Pinpoint the cell where the given text exists, returning its [x, y] midpoint coordinate. 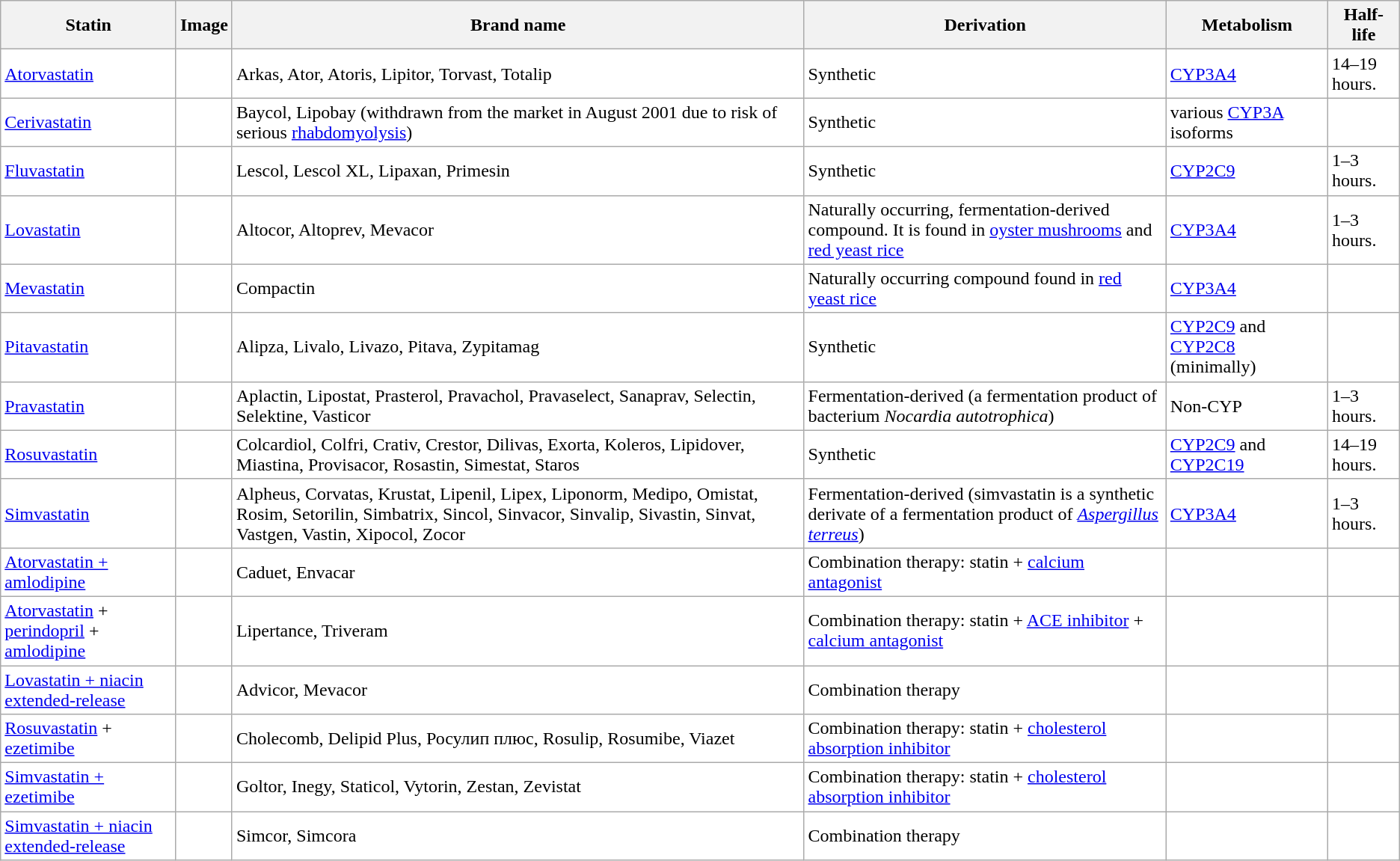
Mevastatin [88, 289]
Non-CYP [1247, 405]
Altocor, Altoprev, Mevacor [518, 230]
Lescol, Lescol XL, Lipaxan, Primesin [518, 171]
Simvastatin + niacin extended-release [88, 836]
Advicor, Mevacor [518, 690]
Arkas, Ator, Atoris, Lipitor, Torvast, Totalip [518, 73]
Atorvastatin [88, 73]
Derivation [985, 25]
Simcor, Simcora [518, 836]
CYP2C9 and CYP2C19 [1247, 455]
Naturally occurring compound found in red yeast rice [985, 289]
Metabolism [1247, 25]
Compactin [518, 289]
Naturally occurring, fermentation-derived compound. It is found in oyster mushrooms and red yeast rice [985, 230]
Fermentation-derived (a fermentation product of bacterium Nocardia autotrophica) [985, 405]
Atorvastatin + amlodipine [88, 572]
Lovastatin [88, 230]
various CYP3A isoforms [1247, 123]
Pitavastatin [88, 347]
Cerivastatin [88, 123]
Lovastatin + niacin extended-release [88, 690]
CYP2C9 [1247, 171]
Fluvastatin [88, 171]
Alipza, Livalo, Livazo, Pitava, Zypitamag [518, 347]
Colcardiol, Colfri, Crativ, Crestor, Dilivas, Exorta, Koleros, Lipidover, Miastina, Provisacor, Rosastin, Simestat, Staros [518, 455]
Brand name [518, 25]
Fermentation-derived (simvastatin is a synthetic derivate of a fermentation product of Aspergillus terreus) [985, 513]
Baycol, Lipobay (withdrawn from the market in August 2001 due to risk of serious rhabdomyolysis) [518, 123]
Half-life [1364, 25]
Rosuvastatin + ezetimibe [88, 739]
Image [203, 25]
Atorvastatin + perindopril + amlodipine [88, 631]
Combination therapy: statin + calcium antagonist [985, 572]
Simvastatin [88, 513]
Pravastatin [88, 405]
Caduet, Envacar [518, 572]
Lipertance, Triveram [518, 631]
Aplactin, Lipostat, Prasterol, Pravachol, Pravaselect, Sanaprav, Selectin, Selektine, Vasticor [518, 405]
Simvastatin + ezetimibe [88, 787]
Goltor, Inegy, Staticol, Vytorin, Zestan, Zevistat [518, 787]
Combination therapy: statin + ACE inhibitor + calcium antagonist [985, 631]
CYP2C9 and CYP2C8 (minimally) [1247, 347]
Rosuvastatin [88, 455]
Cholecomb, Delipid Plus, Росулип плюс, Rosulip, Rosumibe, Viazet [518, 739]
Statin [88, 25]
